Capture the cell that displays the provided text and extract its (X, Y) central coordinate. 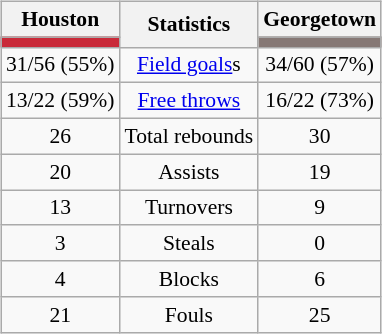
4 (60, 279)
Steals (190, 243)
6 (320, 279)
Fouls (190, 314)
21 (60, 314)
Blocks (190, 279)
9 (320, 208)
20 (60, 172)
0 (320, 243)
13 (60, 208)
Free throws (190, 101)
25 (320, 314)
Statistics (190, 24)
19 (320, 172)
Georgetown (320, 19)
26 (60, 136)
Turnovers (190, 208)
Total rebounds (190, 136)
30 (320, 136)
Field goalss (190, 65)
16/22 (73%) (320, 101)
3 (60, 243)
34/60 (57%) (320, 65)
31/56 (55%) (60, 65)
13/22 (59%) (60, 101)
Assists (190, 172)
Houston (60, 19)
